Locate the cell with the specified text and output its [X, Y] center coordinate. 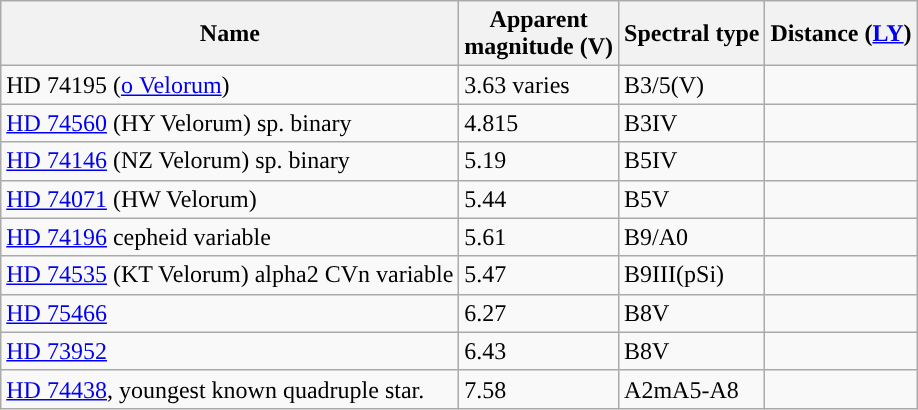
B5V [692, 199]
3.63 varies [539, 85]
B9III(pSi) [692, 275]
5.61 [539, 237]
7.58 [539, 389]
5.47 [539, 275]
Distance (LY) [841, 34]
A2mA5-A8 [692, 389]
Spectral type [692, 34]
5.44 [539, 199]
4.815 [539, 123]
5.19 [539, 161]
B9/A0 [692, 237]
HD 74195 (ο Velorum) [230, 85]
HD 74071 (HW Velorum) [230, 199]
6.27 [539, 313]
Name [230, 34]
Apparentmagnitude (V) [539, 34]
HD 74560 (HY Velorum) sp. binary [230, 123]
HD 74535 (KT Velorum) alpha2 CVn variable [230, 275]
B3IV [692, 123]
HD 74438, youngest known quadruple star. [230, 389]
HD 74146 (NZ Velorum) sp. binary [230, 161]
6.43 [539, 351]
HD 73952 [230, 351]
HD 75466 [230, 313]
HD 74196 cepheid variable [230, 237]
B5IV [692, 161]
B3/5(V) [692, 85]
